Capture the cell that displays the provided text and extract its (x, y) central coordinate. 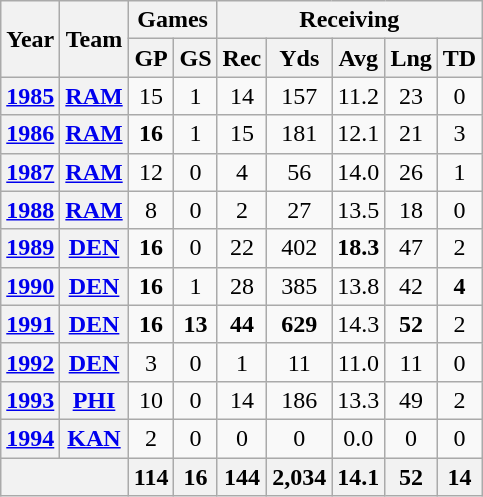
11.2 (358, 96)
Receiving (350, 20)
181 (300, 134)
144 (242, 477)
14.1 (358, 477)
402 (300, 248)
1994 (30, 438)
GP (151, 58)
Lng (411, 58)
14.0 (358, 172)
Year (30, 39)
385 (300, 286)
12.1 (358, 134)
12 (151, 172)
8 (151, 210)
1991 (30, 324)
0.0 (358, 438)
Avg (358, 58)
13.3 (358, 400)
KAN (94, 438)
18 (411, 210)
Yds (300, 58)
186 (300, 400)
26 (411, 172)
629 (300, 324)
18.3 (358, 248)
28 (242, 286)
1988 (30, 210)
47 (411, 248)
56 (300, 172)
42 (411, 286)
2,034 (300, 477)
13 (196, 324)
1985 (30, 96)
1992 (30, 362)
49 (411, 400)
GS (196, 58)
27 (300, 210)
1990 (30, 286)
PHI (94, 400)
Team (94, 39)
1993 (30, 400)
13.8 (358, 286)
Games (172, 20)
14.3 (358, 324)
TD (459, 58)
1989 (30, 248)
22 (242, 248)
11.0 (358, 362)
13.5 (358, 210)
157 (300, 96)
44 (242, 324)
Rec (242, 58)
21 (411, 134)
1986 (30, 134)
114 (151, 477)
10 (151, 400)
1987 (30, 172)
23 (411, 96)
